Provide the (x, y) coordinate of the cell's center where the given text is located.  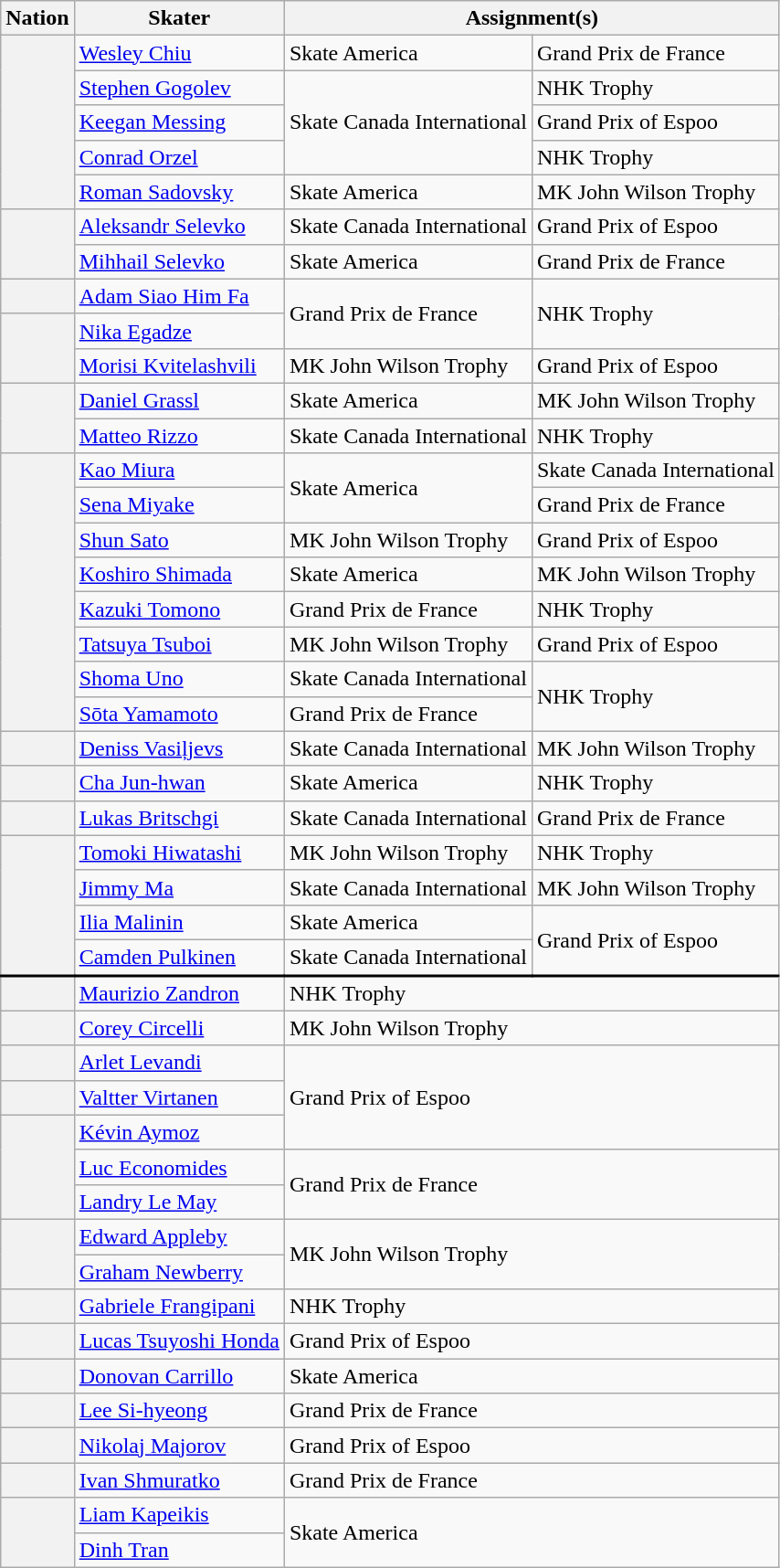
Wesley Chiu (179, 53)
Daniel Grassl (179, 400)
Nika Egadze (179, 331)
Adam Siao Him Fa (179, 296)
Lee Si-hyeong (179, 1411)
Luc Economides (179, 1167)
Conrad Orzel (179, 157)
Valtter Virtanen (179, 1097)
Dinh Tran (179, 1550)
Camden Pulkinen (179, 958)
Kao Miura (179, 471)
Arlet Levandi (179, 1063)
Graham Newberry (179, 1271)
Shoma Uno (179, 679)
Landry Le May (179, 1202)
Sena Miyake (179, 505)
Lucas Tsuyoshi Honda (179, 1341)
Nation (37, 18)
Kévin Aymoz (179, 1132)
Koshiro Shimada (179, 575)
Assignment(s) (532, 18)
Keegan Messing (179, 122)
Ilia Malinin (179, 922)
Corey Circelli (179, 1028)
Tomoki Hiwatashi (179, 853)
Ivan Shmuratko (179, 1480)
Stephen Gogolev (179, 88)
Shun Sato (179, 540)
Sōta Yamamoto (179, 714)
Morisi Kvitelashvili (179, 366)
Liam Kapeikis (179, 1515)
Mihhail Selevko (179, 261)
Skater (179, 18)
Roman Sadovsky (179, 192)
Aleksandr Selevko (179, 227)
Jimmy Ma (179, 887)
Tatsuya Tsuboi (179, 644)
Edward Appleby (179, 1236)
Lukas Britschgi (179, 818)
Kazuki Tomono (179, 609)
Deniss Vasiļjevs (179, 748)
Gabriele Frangipani (179, 1307)
Nikolaj Majorov (179, 1446)
Maurizio Zandron (179, 992)
Matteo Rizzo (179, 436)
Donovan Carrillo (179, 1376)
Cha Jun-hwan (179, 783)
